Locate the cell with the specified text and output its [X, Y] center coordinate. 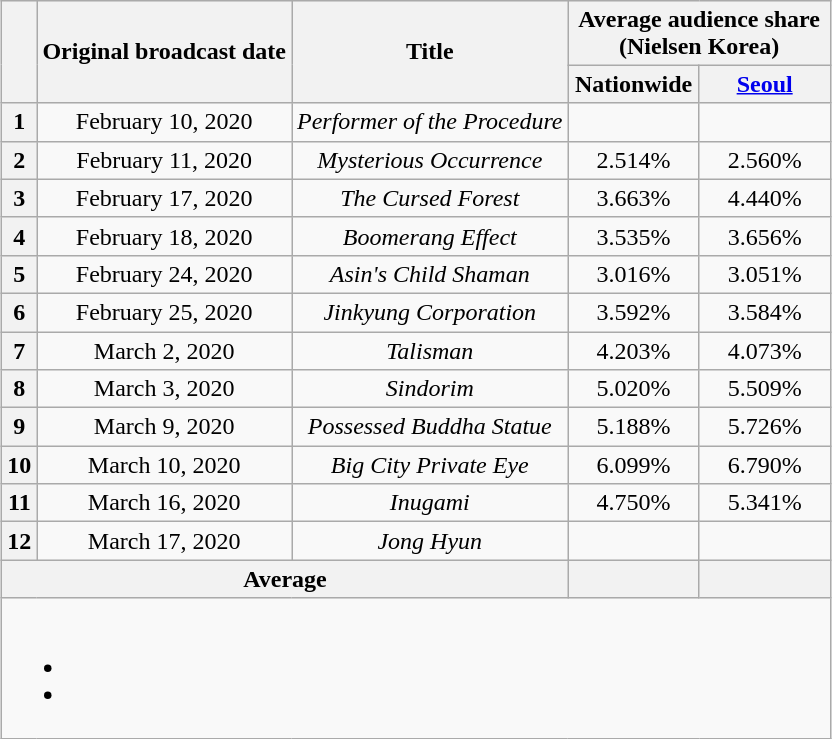
3.584% [764, 312]
February 17, 2020 [164, 198]
February 18, 2020 [164, 236]
7 [20, 351]
Seoul [764, 84]
March 9, 2020 [164, 427]
Nationwide [634, 84]
1 [20, 122]
3.016% [634, 274]
3.592% [634, 312]
The Cursed Forest [430, 198]
2 [20, 160]
Performer of the Procedure [430, 122]
Talisman [430, 351]
4 [20, 236]
February 24, 2020 [164, 274]
March 10, 2020 [164, 465]
11 [20, 503]
4.203% [634, 351]
3.656% [764, 236]
5.726% [764, 427]
Average audience share(Nielsen Korea) [699, 32]
6 [20, 312]
8 [20, 389]
Asin's Child Shaman [430, 274]
5.509% [764, 389]
4.440% [764, 198]
3.051% [764, 274]
February 25, 2020 [164, 312]
Jinkyung Corporation [430, 312]
6.790% [764, 465]
5.188% [634, 427]
March 2, 2020 [164, 351]
4.073% [764, 351]
March 3, 2020 [164, 389]
Average [285, 579]
Title [430, 52]
Jong Hyun [430, 541]
3.535% [634, 236]
Possessed Buddha Statue [430, 427]
March 16, 2020 [164, 503]
5.341% [764, 503]
9 [20, 427]
5.020% [634, 389]
2.560% [764, 160]
Big City Private Eye [430, 465]
Boomerang Effect [430, 236]
6.099% [634, 465]
Sindorim [430, 389]
March 17, 2020 [164, 541]
5 [20, 274]
10 [20, 465]
3 [20, 198]
12 [20, 541]
February 11, 2020 [164, 160]
Inugami [430, 503]
Mysterious Occurrence [430, 160]
February 10, 2020 [164, 122]
2.514% [634, 160]
Original broadcast date [164, 52]
4.750% [634, 503]
3.663% [634, 198]
